Output the [x, y] coordinate of the center of the cell containing the given text.  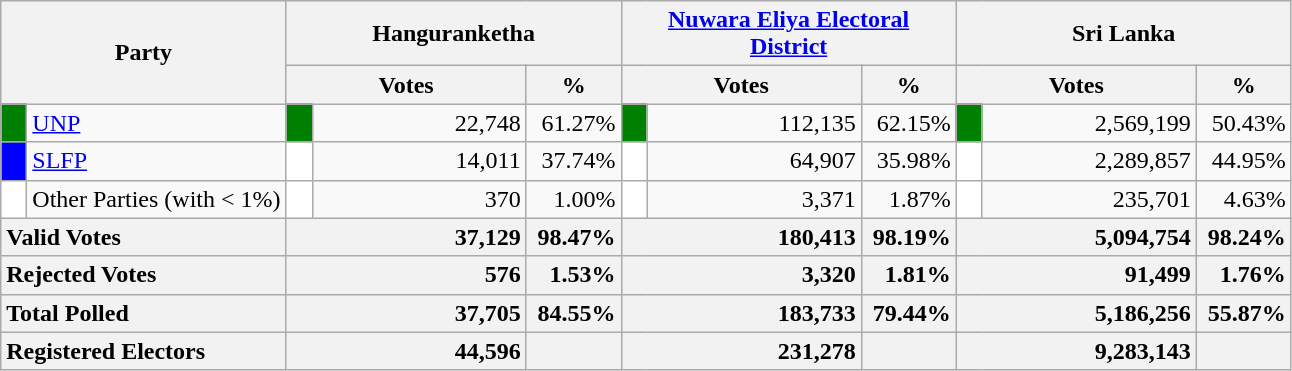
64,907 [754, 161]
37,705 [406, 313]
Party [144, 52]
Valid Votes [144, 237]
Registered Electors [144, 351]
4.63% [1244, 199]
9,283,143 [1076, 351]
Other Parties (with < 1%) [156, 199]
44.95% [1244, 161]
1.81% [908, 275]
61.27% [574, 123]
Rejected Votes [144, 275]
37,129 [406, 237]
Hanguranketha [454, 34]
SLFP [156, 161]
576 [406, 275]
5,094,754 [1076, 237]
180,413 [741, 237]
1.87% [908, 199]
Nuwara Eliya Electoral District [788, 34]
3,320 [741, 275]
UNP [156, 123]
183,733 [741, 313]
235,701 [1089, 199]
Sri Lanka [1124, 34]
91,499 [1076, 275]
84.55% [574, 313]
50.43% [1244, 123]
98.47% [574, 237]
79.44% [908, 313]
14,011 [419, 161]
5,186,256 [1076, 313]
55.87% [1244, 313]
22,748 [419, 123]
Total Polled [144, 313]
3,371 [754, 199]
2,289,857 [1089, 161]
231,278 [741, 351]
98.24% [1244, 237]
62.15% [908, 123]
44,596 [406, 351]
112,135 [754, 123]
37.74% [574, 161]
370 [419, 199]
1.76% [1244, 275]
1.53% [574, 275]
2,569,199 [1089, 123]
35.98% [908, 161]
1.00% [574, 199]
98.19% [908, 237]
